Identify which cell holds the provided text, then report its [X, Y] central coordinate. 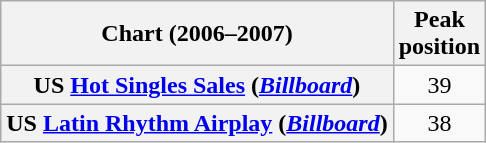
US Latin Rhythm Airplay (Billboard) [197, 123]
39 [439, 85]
38 [439, 123]
Peakposition [439, 34]
Chart (2006–2007) [197, 34]
US Hot Singles Sales (Billboard) [197, 85]
